Pinpoint the cell where the given text exists, returning its [X, Y] midpoint coordinate. 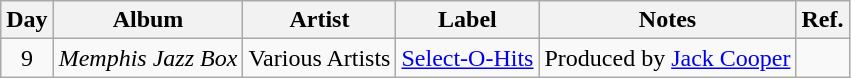
Produced by Jack Cooper [668, 58]
9 [27, 58]
Ref. [822, 20]
Memphis Jazz Box [148, 58]
Notes [668, 20]
Artist [320, 20]
Album [148, 20]
Day [27, 20]
Various Artists [320, 58]
Select-O-Hits [468, 58]
Label [468, 20]
